Output the (X, Y) coordinate of the center of the cell containing the given text.  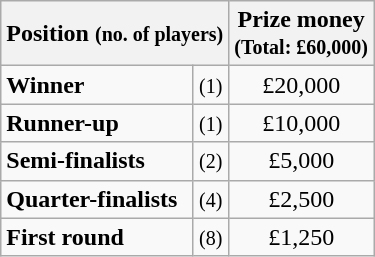
(4) (211, 199)
£5,000 (302, 161)
Position (no. of players) (115, 34)
£20,000 (302, 85)
First round (97, 237)
Winner (97, 85)
Semi-finalists (97, 161)
Prize money(Total: £60,000) (302, 34)
(2) (211, 161)
£2,500 (302, 199)
Runner-up (97, 123)
(8) (211, 237)
£10,000 (302, 123)
£1,250 (302, 237)
Quarter-finalists (97, 199)
